Capture the cell that displays the provided text and extract its [X, Y] central coordinate. 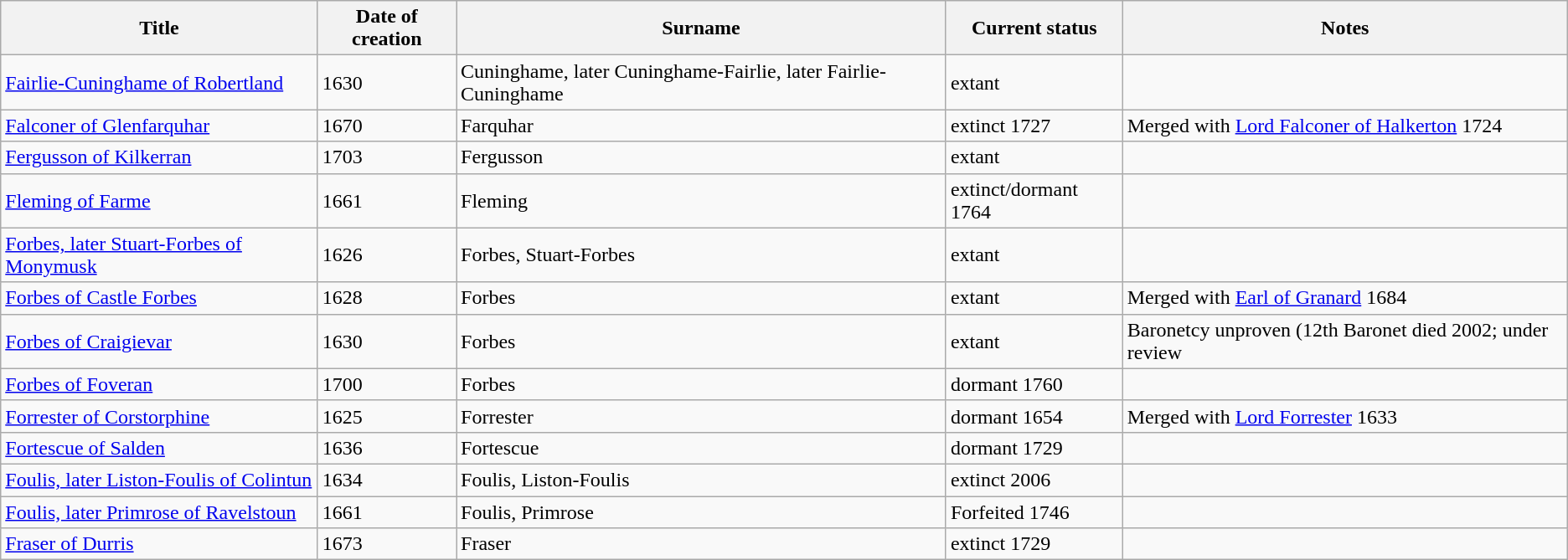
Fortescue [702, 448]
Date of creation [387, 28]
Forbes, Stuart-Forbes [702, 254]
Surname [702, 28]
Cuninghame, later Cuninghame-Fairlie, later Fairlie-Cuninghame [702, 82]
dormant 1654 [1034, 416]
Foulis, Primrose [702, 511]
Forbes of Craigievar [159, 342]
Fraser [702, 544]
dormant 1729 [1034, 448]
Fergusson of Kilkerran [159, 157]
Foulis, later Primrose of Ravelstoun [159, 511]
Current status [1034, 28]
1703 [387, 157]
Forfeited 1746 [1034, 511]
1628 [387, 298]
Merged with Lord Forrester 1633 [1345, 416]
Fergusson [702, 157]
dormant 1760 [1034, 384]
Merged with Earl of Granard 1684 [1345, 298]
Forrester of Corstorphine [159, 416]
Title [159, 28]
Foulis, Liston-Foulis [702, 480]
Forbes, later Stuart-Forbes of Monymusk [159, 254]
Fleming of Farme [159, 201]
Fairlie-Cuninghame of Robertland [159, 82]
Fortescue of Salden [159, 448]
Fleming [702, 201]
Merged with Lord Falconer of Halkerton 1724 [1345, 126]
extinct/dormant 1764 [1034, 201]
Foulis, later Liston-Foulis of Colintun [159, 480]
Forbes of Castle Forbes [159, 298]
1670 [387, 126]
extinct 2006 [1034, 480]
Farquhar [702, 126]
Forrester [702, 416]
Notes [1345, 28]
1700 [387, 384]
1626 [387, 254]
Fraser of Durris [159, 544]
extinct 1729 [1034, 544]
Forbes of Foveran [159, 384]
1636 [387, 448]
extinct 1727 [1034, 126]
1673 [387, 544]
1634 [387, 480]
Falconer of Glenfarquhar [159, 126]
1625 [387, 416]
Baronetcy unproven (12th Baronet died 2002; under review [1345, 342]
